Detect which cell encompasses the target text, then output its (x, y) center coordinate. 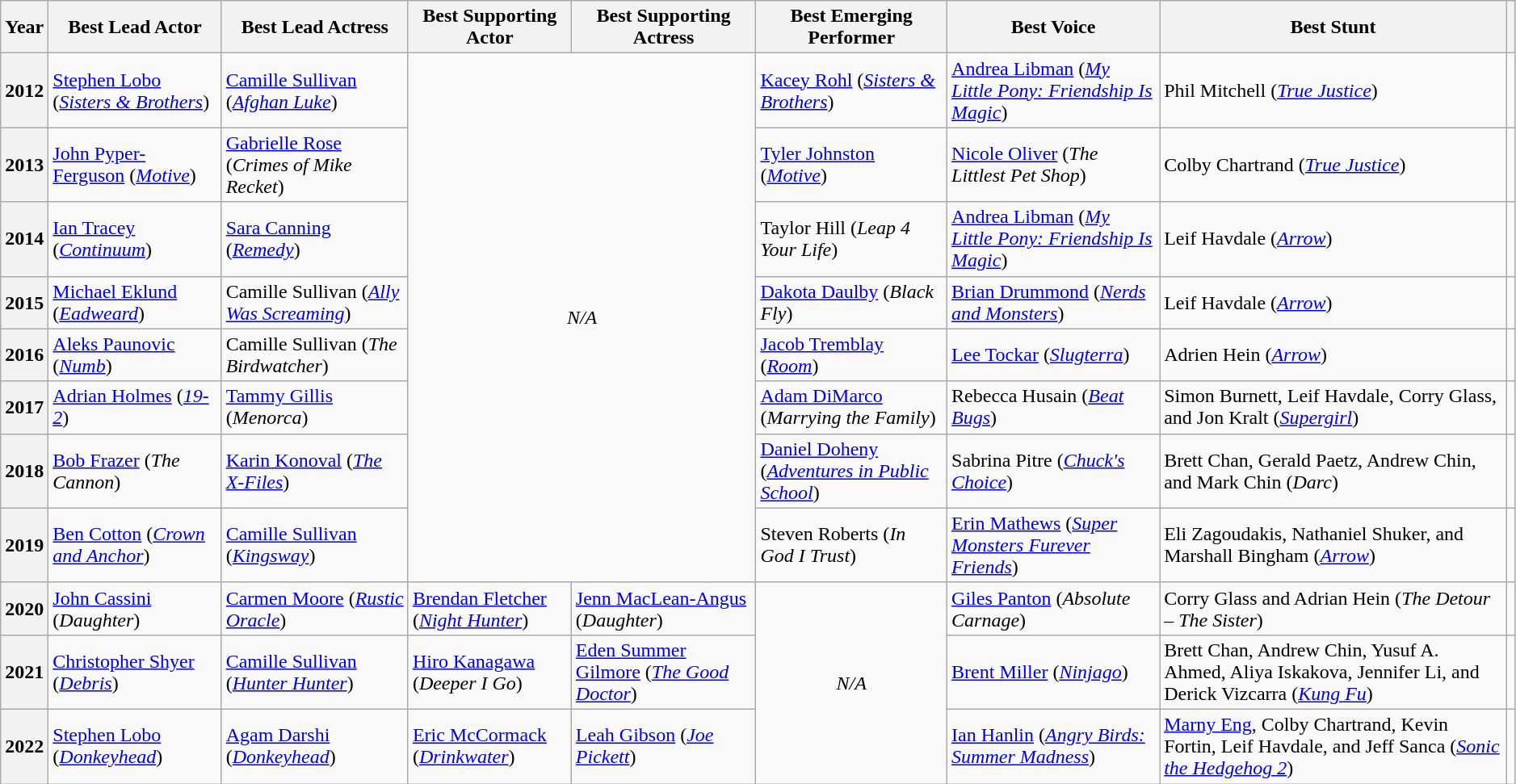
Best Lead Actor (135, 27)
Christopher Shyer (Debris) (135, 672)
Camille Sullivan (Kingsway) (315, 545)
2022 (24, 746)
2019 (24, 545)
Karin Konoval (The X-Files) (315, 471)
Dakota Daulby (Black Fly) (851, 302)
John Pyper-Ferguson (Motive) (135, 165)
Jacob Tremblay (Room) (851, 355)
Sara Canning (Remedy) (315, 239)
Aleks Paunovic (Numb) (135, 355)
Bob Frazer (The Cannon) (135, 471)
2017 (24, 407)
Best Stunt (1333, 27)
Lee Tockar (Slugterra) (1053, 355)
Colby Chartrand (True Justice) (1333, 165)
Brett Chan, Andrew Chin, Yusuf A. Ahmed, Aliya Iskakova, Jennifer Li, and Derick Vizcarra (Kung Fu) (1333, 672)
Brian Drummond (Nerds and Monsters) (1053, 302)
Marny Eng, Colby Chartrand, Kevin Fortin, Leif Havdale, and Jeff Sanca (Sonic the Hedgehog 2) (1333, 746)
Brendan Fletcher (Night Hunter) (489, 609)
2012 (24, 90)
Giles Panton (Absolute Carnage) (1053, 609)
Erin Mathews (Super Monsters Furever Friends) (1053, 545)
2021 (24, 672)
John Cassini (Daughter) (135, 609)
Ian Hanlin (Angry Birds: Summer Madness) (1053, 746)
2020 (24, 609)
Ben Cotton (Crown and Anchor) (135, 545)
Adrian Holmes (19-2) (135, 407)
Camille Sullivan (Ally Was Screaming) (315, 302)
Best Supporting Actress (664, 27)
Brett Chan, Gerald Paetz, Andrew Chin, and Mark Chin (Darc) (1333, 471)
Eric McCormack (Drinkwater) (489, 746)
Agam Darshi (Donkeyhead) (315, 746)
Tyler Johnston (Motive) (851, 165)
Carmen Moore (Rustic Oracle) (315, 609)
Stephen Lobo (Donkeyhead) (135, 746)
2018 (24, 471)
2014 (24, 239)
Leah Gibson (Joe Pickett) (664, 746)
Eli Zagoudakis, Nathaniel Shuker, and Marshall Bingham (Arrow) (1333, 545)
Kacey Rohl (Sisters & Brothers) (851, 90)
Camille Sullivan (The Birdwatcher) (315, 355)
Rebecca Husain (Beat Bugs) (1053, 407)
Daniel Doheny (Adventures in Public School) (851, 471)
Best Supporting Actor (489, 27)
Corry Glass and Adrian Hein (The Detour – The Sister) (1333, 609)
Stephen Lobo (Sisters & Brothers) (135, 90)
Gabrielle Rose (Crimes of Mike Recket) (315, 165)
Adam DiMarco (Marrying the Family) (851, 407)
Nicole Oliver (The Littlest Pet Shop) (1053, 165)
Michael Eklund (Eadweard) (135, 302)
Brent Miller (Ninjago) (1053, 672)
2016 (24, 355)
Jenn MacLean-Angus (Daughter) (664, 609)
Tammy Gillis (Menorca) (315, 407)
Eden Summer Gilmore (The Good Doctor) (664, 672)
Sabrina Pitre (Chuck's Choice) (1053, 471)
Phil Mitchell (True Justice) (1333, 90)
Best Emerging Performer (851, 27)
Camille Sullivan (Hunter Hunter) (315, 672)
Ian Tracey (Continuum) (135, 239)
Simon Burnett, Leif Havdale, Corry Glass, and Jon Kralt (Supergirl) (1333, 407)
Best Voice (1053, 27)
Best Lead Actress (315, 27)
Hiro Kanagawa (Deeper I Go) (489, 672)
Year (24, 27)
2015 (24, 302)
Steven Roberts (In God I Trust) (851, 545)
2013 (24, 165)
Adrien Hein (Arrow) (1333, 355)
Taylor Hill (Leap 4 Your Life) (851, 239)
Camille Sullivan (Afghan Luke) (315, 90)
